Return (x, y) of the center of cell containing provided text 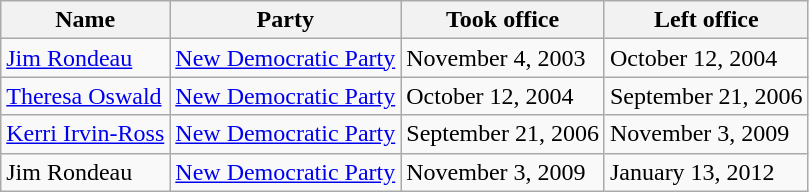
November 4, 2003 (503, 58)
Theresa Oswald (86, 96)
January 13, 2012 (706, 172)
Party (286, 20)
Took office (503, 20)
Kerri Irvin-Ross (86, 134)
Name (86, 20)
Left office (706, 20)
